Determine the (x, y) coordinate at the center of the cell enclosing the given text.  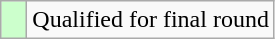
Qualified for final round (151, 20)
